For the text-containing cell, return its midpoint in (X, Y) coordinate format. 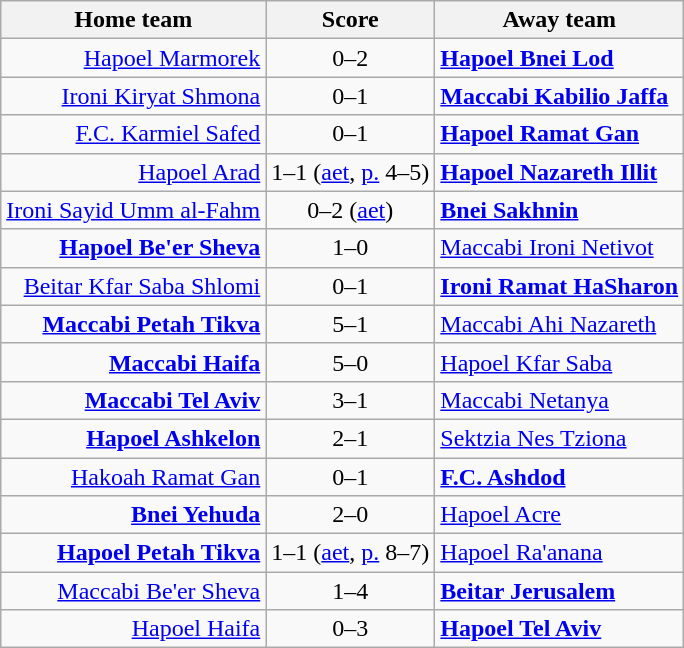
1–1 (aet, p. 4–5) (350, 172)
5–0 (350, 362)
Hakoah Ramat Gan (134, 477)
Hapoel Acre (560, 515)
Hapoel Nazareth Illit (560, 172)
Hapoel Petah Tikva (134, 553)
Bnei Sakhnin (560, 210)
Maccabi Be'er Sheva (134, 591)
Score (350, 20)
Home team (134, 20)
1–0 (350, 248)
0–2 (350, 58)
Hapoel Arad (134, 172)
Maccabi Tel Aviv (134, 400)
1–4 (350, 591)
Hapoel Bnei Lod (560, 58)
Maccabi Petah Tikva (134, 324)
0–3 (350, 629)
F.C. Karmiel Safed (134, 134)
Sektzia Nes Tziona (560, 438)
Maccabi Ahi Nazareth (560, 324)
Beitar Kfar Saba Shlomi (134, 286)
Away team (560, 20)
Ironi Sayid Umm al-Fahm (134, 210)
1–1 (aet, p. 8–7) (350, 553)
F.C. Ashdod (560, 477)
Hapoel Ramat Gan (560, 134)
Maccabi Netanya (560, 400)
Hapoel Kfar Saba (560, 362)
Bnei Yehuda (134, 515)
5–1 (350, 324)
Hapoel Ra'anana (560, 553)
Hapoel Marmorek (134, 58)
2–0 (350, 515)
3–1 (350, 400)
Hapoel Ashkelon (134, 438)
Beitar Jerusalem (560, 591)
2–1 (350, 438)
Maccabi Haifa (134, 362)
Hapoel Haifa (134, 629)
0–2 (aet) (350, 210)
Ironi Ramat HaSharon (560, 286)
Ironi Kiryat Shmona (134, 96)
Maccabi Kabilio Jaffa (560, 96)
Maccabi Ironi Netivot (560, 248)
Hapoel Be'er Sheva (134, 248)
Hapoel Tel Aviv (560, 629)
